Determine the [X, Y] coordinate at the center of the cell enclosing the given text.  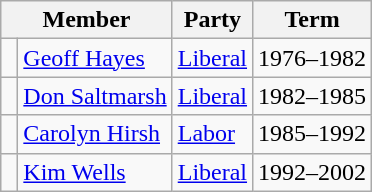
Term [312, 20]
Don Saltmarsh [95, 96]
1992–2002 [312, 172]
Party [212, 20]
1982–1985 [312, 96]
1985–1992 [312, 134]
Member [86, 20]
Carolyn Hirsh [95, 134]
Labor [212, 134]
Kim Wells [95, 172]
1976–1982 [312, 58]
Geoff Hayes [95, 58]
